Pinpoint the cell where the given text exists, returning its [X, Y] midpoint coordinate. 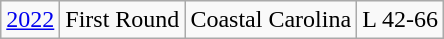
First Round [122, 20]
2022 [30, 20]
L 42-66 [400, 20]
Coastal Carolina [271, 20]
